Locate the cell with the specified text and output its [x, y] center coordinate. 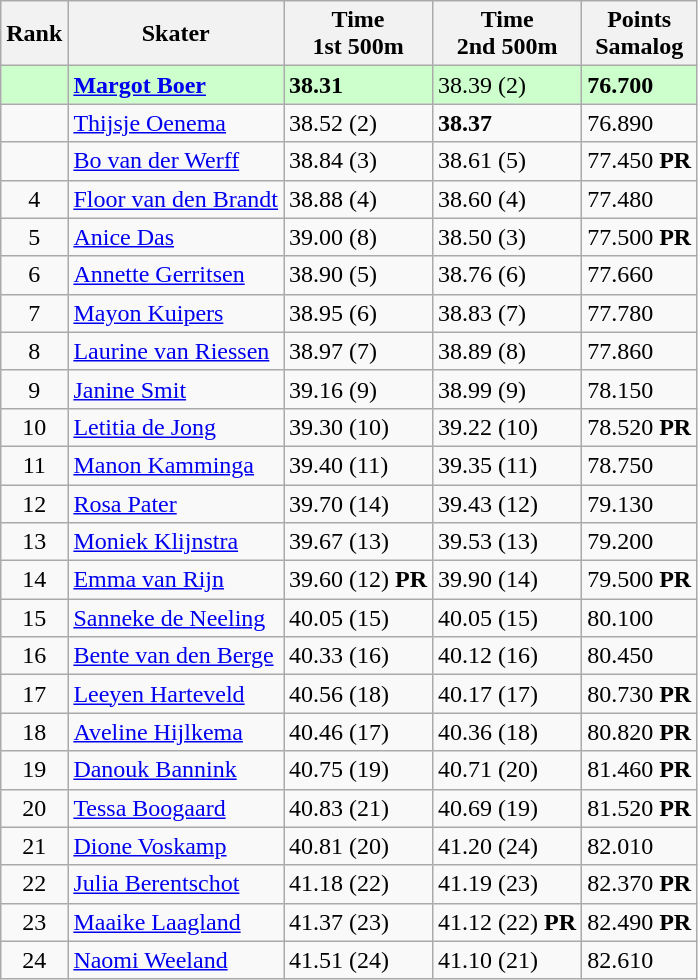
81.520 PR [640, 808]
39.35 (11) [508, 465]
39.67 (13) [358, 542]
4 [34, 199]
38.97 (7) [358, 351]
Bo van der Werff [176, 161]
Aveline Hijlkema [176, 732]
38.37 [508, 123]
Rank [34, 34]
39.70 (14) [358, 503]
15 [34, 618]
41.18 (22) [358, 884]
41.20 (24) [508, 846]
Julia Berentschot [176, 884]
38.99 (9) [508, 389]
40.83 (21) [358, 808]
Emma van Rijn [176, 580]
41.10 (21) [508, 960]
40.17 (17) [508, 694]
13 [34, 542]
Moniek Klijnstra [176, 542]
79.130 [640, 503]
77.780 [640, 313]
38.60 (4) [508, 199]
77.480 [640, 199]
40.46 (17) [358, 732]
11 [34, 465]
24 [34, 960]
Annette Gerritsen [176, 275]
38.39 (2) [508, 85]
81.460 PR [640, 770]
39.22 (10) [508, 427]
14 [34, 580]
40.81 (20) [358, 846]
20 [34, 808]
38.52 (2) [358, 123]
40.36 (18) [508, 732]
Thijsje Oenema [176, 123]
9 [34, 389]
78.750 [640, 465]
Points Samalog [640, 34]
Bente van den Berge [176, 656]
41.51 (24) [358, 960]
18 [34, 732]
Time 1st 500m [358, 34]
79.200 [640, 542]
39.53 (13) [508, 542]
38.95 (6) [358, 313]
16 [34, 656]
5 [34, 237]
39.40 (11) [358, 465]
38.90 (5) [358, 275]
8 [34, 351]
Leeyen Harteveld [176, 694]
39.60 (12) PR [358, 580]
39.43 (12) [508, 503]
Mayon Kuipers [176, 313]
Dione Voskamp [176, 846]
77.660 [640, 275]
78.520 PR [640, 427]
Sanneke de Neeling [176, 618]
Letitia de Jong [176, 427]
38.31 [358, 85]
76.890 [640, 123]
Tessa Boogaard [176, 808]
38.50 (3) [508, 237]
Naomi Weeland [176, 960]
Rosa Pater [176, 503]
40.56 (18) [358, 694]
Janine Smit [176, 389]
82.370 PR [640, 884]
39.30 (10) [358, 427]
82.010 [640, 846]
22 [34, 884]
40.69 (19) [508, 808]
Skater [176, 34]
Danouk Bannink [176, 770]
82.610 [640, 960]
80.450 [640, 656]
78.150 [640, 389]
19 [34, 770]
77.450 PR [640, 161]
38.83 (7) [508, 313]
23 [34, 922]
76.700 [640, 85]
12 [34, 503]
40.71 (20) [508, 770]
21 [34, 846]
82.490 PR [640, 922]
41.37 (23) [358, 922]
Laurine van Riessen [176, 351]
Manon Kamminga [176, 465]
40.12 (16) [508, 656]
39.00 (8) [358, 237]
79.500 PR [640, 580]
Floor van den Brandt [176, 199]
77.500 PR [640, 237]
80.100 [640, 618]
38.76 (6) [508, 275]
6 [34, 275]
Maaike Laagland [176, 922]
38.88 (4) [358, 199]
41.12 (22) PR [508, 922]
80.820 PR [640, 732]
Time 2nd 500m [508, 34]
7 [34, 313]
40.33 (16) [358, 656]
77.860 [640, 351]
17 [34, 694]
10 [34, 427]
Anice Das [176, 237]
Margot Boer [176, 85]
38.89 (8) [508, 351]
38.61 (5) [508, 161]
39.16 (9) [358, 389]
41.19 (23) [508, 884]
39.90 (14) [508, 580]
80.730 PR [640, 694]
40.75 (19) [358, 770]
38.84 (3) [358, 161]
